Detect which cell encompasses the target text, then output its [X, Y] center coordinate. 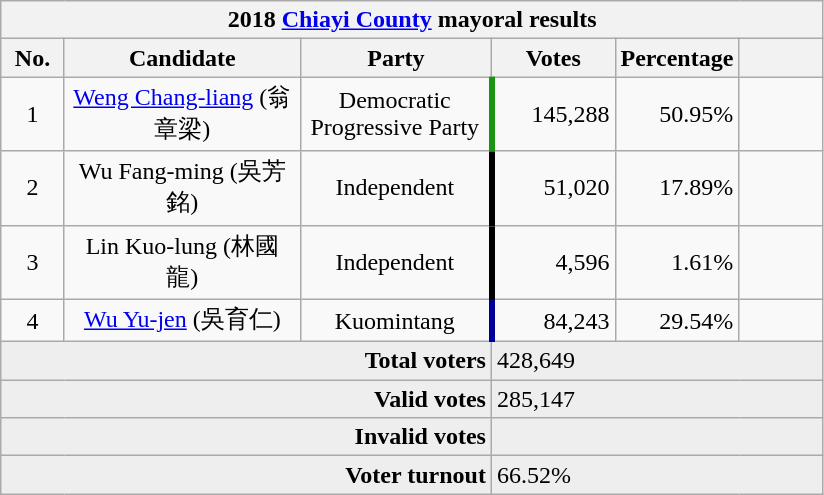
2 [33, 188]
Invalid votes [246, 437]
Valid votes [246, 399]
145,288 [553, 114]
No. [33, 58]
428,649 [657, 361]
Candidate [182, 58]
Percentage [677, 58]
Party [396, 58]
Kuomintang [396, 320]
17.89% [677, 188]
Wu Fang-ming (吳芳銘) [182, 188]
Votes [553, 58]
2018 Chiayi County mayoral results [412, 20]
3 [33, 262]
1.61% [677, 262]
285,147 [657, 399]
Democratic Progressive Party [396, 114]
1 [33, 114]
Wu Yu-jen (吳育仁) [182, 320]
66.52% [657, 475]
4,596 [553, 262]
84,243 [553, 320]
29.54% [677, 320]
4 [33, 320]
Weng Chang-liang (翁章梁) [182, 114]
Voter turnout [246, 475]
Lin Kuo-lung (林國龍) [182, 262]
Total voters [246, 361]
51,020 [553, 188]
50.95% [677, 114]
